Determine the [X, Y] coordinate at the center of the cell enclosing the given text.  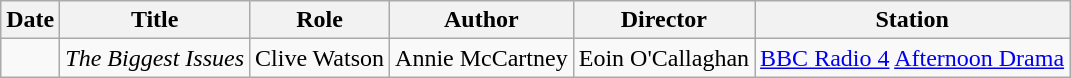
Author [482, 20]
BBC Radio 4 Afternoon Drama [912, 58]
Role [320, 20]
Clive Watson [320, 58]
Station [912, 20]
Eoin O'Callaghan [664, 58]
The Biggest Issues [155, 58]
Annie McCartney [482, 58]
Title [155, 20]
Date [30, 20]
Director [664, 20]
